Determine the [X, Y] coordinate at the center of the cell enclosing the given text.  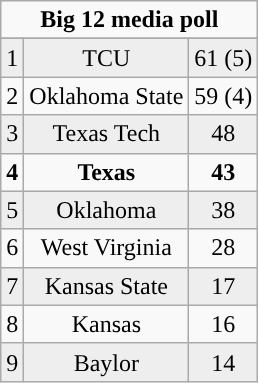
59 (4) [224, 96]
8 [12, 324]
Kansas [106, 324]
7 [12, 286]
5 [12, 210]
Baylor [106, 362]
2 [12, 96]
3 [12, 134]
9 [12, 362]
West Virginia [106, 248]
Texas Tech [106, 134]
6 [12, 248]
43 [224, 172]
Big 12 media poll [130, 20]
Oklahoma [106, 210]
38 [224, 210]
4 [12, 172]
1 [12, 58]
TCU [106, 58]
28 [224, 248]
Texas [106, 172]
48 [224, 134]
Kansas State [106, 286]
61 (5) [224, 58]
16 [224, 324]
17 [224, 286]
14 [224, 362]
Oklahoma State [106, 96]
